From the cell containing the given text, extract its center point as [x, y] coordinate. 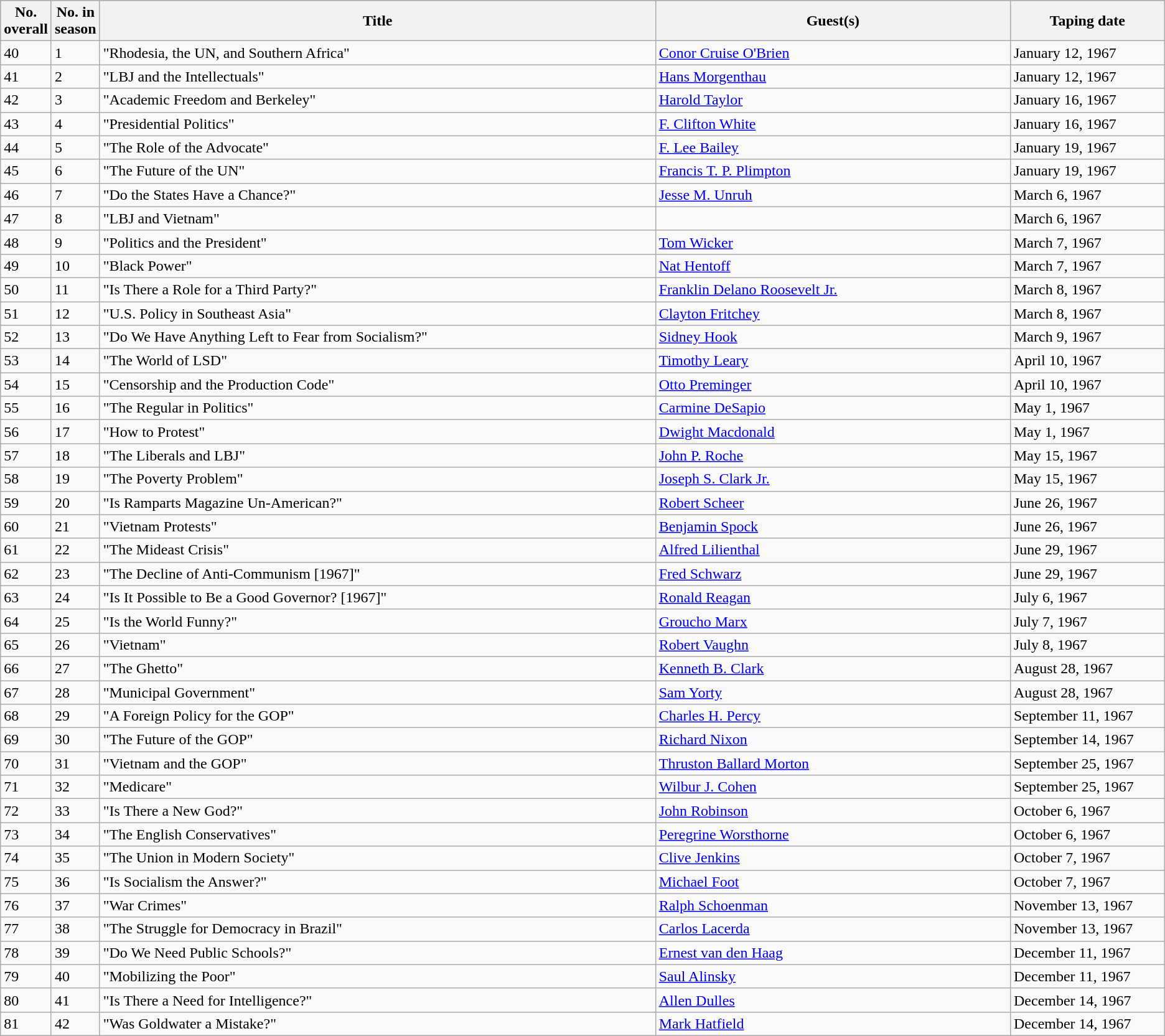
Dwight Macdonald [833, 432]
32 [75, 787]
"Censorship and the Production Code" [377, 385]
30 [75, 740]
67 [26, 693]
54 [26, 385]
59 [26, 503]
Sam Yorty [833, 693]
Peregrine Worsthorne [833, 834]
Conor Cruise O'Brien [833, 53]
Alfred Lilienthal [833, 550]
46 [26, 195]
Ralph Schoenman [833, 905]
Robert Vaughn [833, 645]
56 [26, 432]
Charles H. Percy [833, 716]
47 [26, 218]
13 [75, 337]
14 [75, 361]
"The Future of the GOP" [377, 740]
"The Decline of Anti-Communism [1967]" [377, 574]
4 [75, 124]
8 [75, 218]
July 7, 1967 [1087, 621]
48 [26, 242]
"The Union in Modern Society" [377, 858]
"Is Ramparts Magazine Un-American?" [377, 503]
10 [75, 266]
3 [75, 100]
22 [75, 550]
No. inseason [75, 21]
March 9, 1967 [1087, 337]
"The Regular in Politics" [377, 408]
60 [26, 526]
"U.S. Policy in Southeast Asia" [377, 313]
"A Foreign Policy for the GOP" [377, 716]
19 [75, 479]
Tom Wicker [833, 242]
"Municipal Government" [377, 693]
18 [75, 455]
68 [26, 716]
F. Lee Bailey [833, 147]
53 [26, 361]
F. Clifton White [833, 124]
"The English Conservatives" [377, 834]
"Vietnam and the GOP" [377, 763]
29 [75, 716]
September 14, 1967 [1087, 740]
17 [75, 432]
Clayton Fritchey [833, 313]
71 [26, 787]
79 [26, 976]
12 [75, 313]
Nat Hentoff [833, 266]
Allen Dulles [833, 1000]
64 [26, 621]
"The Liberals and LBJ" [377, 455]
"Is There a Need for Intelligence?" [377, 1000]
9 [75, 242]
81 [26, 1024]
70 [26, 763]
Guest(s) [833, 21]
"The World of LSD" [377, 361]
73 [26, 834]
2 [75, 77]
Hans Morgenthau [833, 77]
"How to Protest" [377, 432]
15 [75, 385]
Saul Alinsky [833, 976]
No.overall [26, 21]
"Academic Freedom and Berkeley" [377, 100]
23 [75, 574]
31 [75, 763]
11 [75, 289]
Mark Hatfield [833, 1024]
Otto Preminger [833, 385]
50 [26, 289]
"Is the World Funny?" [377, 621]
27 [75, 668]
55 [26, 408]
July 8, 1967 [1087, 645]
66 [26, 668]
78 [26, 953]
"Do We Have Anything Left to Fear from Socialism?" [377, 337]
37 [75, 905]
Wilbur J. Cohen [833, 787]
7 [75, 195]
63 [26, 597]
65 [26, 645]
25 [75, 621]
20 [75, 503]
Clive Jenkins [833, 858]
Joseph S. Clark Jr. [833, 479]
"LBJ and Vietnam" [377, 218]
6 [75, 171]
Taping date [1087, 21]
5 [75, 147]
"Presidential Politics" [377, 124]
Sidney Hook [833, 337]
1 [75, 53]
26 [75, 645]
"The Future of the UN" [377, 171]
51 [26, 313]
21 [75, 526]
16 [75, 408]
"Is Socialism the Answer?" [377, 882]
"Do the States Have a Chance?" [377, 195]
John P. Roche [833, 455]
34 [75, 834]
33 [75, 811]
"Politics and the President" [377, 242]
July 6, 1967 [1087, 597]
24 [75, 597]
58 [26, 479]
"Do We Need Public Schools?" [377, 953]
Harold Taylor [833, 100]
"The Mideast Crisis" [377, 550]
80 [26, 1000]
"Rhodesia, the UN, and Southern Africa" [377, 53]
"Mobilizing the Poor" [377, 976]
"Medicare" [377, 787]
Carmine DeSapio [833, 408]
69 [26, 740]
Kenneth B. Clark [833, 668]
36 [75, 882]
57 [26, 455]
"Is There a New God?" [377, 811]
Groucho Marx [833, 621]
Ronald Reagan [833, 597]
"The Ghetto" [377, 668]
Michael Foot [833, 882]
"The Struggle for Democracy in Brazil" [377, 929]
Thruston Ballard Morton [833, 763]
"Is It Possible to Be a Good Governor? [1967]" [377, 597]
49 [26, 266]
44 [26, 147]
"LBJ and the Intellectuals" [377, 77]
35 [75, 858]
"Vietnam" [377, 645]
72 [26, 811]
39 [75, 953]
52 [26, 337]
45 [26, 171]
76 [26, 905]
62 [26, 574]
Fred Schwarz [833, 574]
75 [26, 882]
77 [26, 929]
Benjamin Spock [833, 526]
September 11, 1967 [1087, 716]
"Black Power" [377, 266]
John Robinson [833, 811]
Title [377, 21]
Ernest van den Haag [833, 953]
Franklin Delano Roosevelt Jr. [833, 289]
"Vietnam Protests" [377, 526]
"Was Goldwater a Mistake?" [377, 1024]
"The Poverty Problem" [377, 479]
Jesse M. Unruh [833, 195]
Robert Scheer [833, 503]
Timothy Leary [833, 361]
38 [75, 929]
43 [26, 124]
Richard Nixon [833, 740]
"Is There a Role for a Third Party?" [377, 289]
61 [26, 550]
Francis T. P. Plimpton [833, 171]
28 [75, 693]
"War Crimes" [377, 905]
Carlos Lacerda [833, 929]
"The Role of the Advocate" [377, 147]
74 [26, 858]
